Return the [X, Y] coordinate for the center point of the cell that contains the specified text.  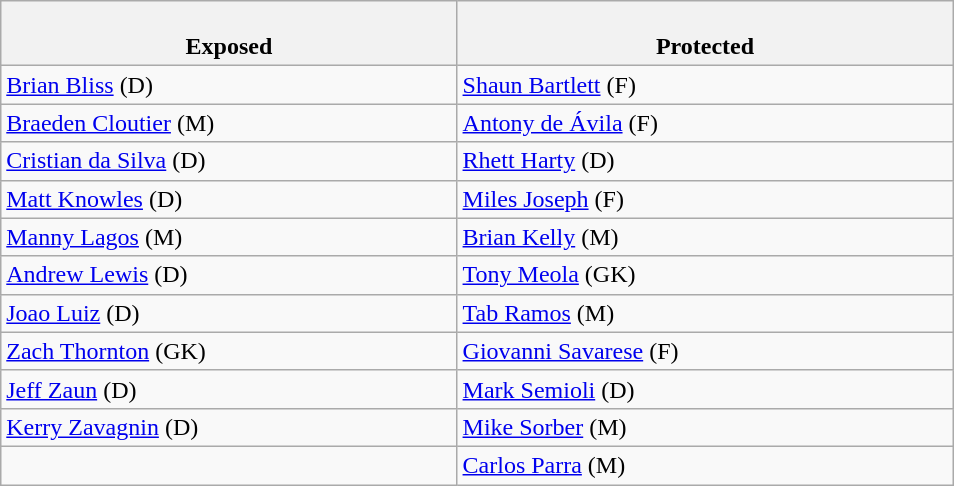
Manny Lagos (M) [229, 237]
Rhett Harty (D) [705, 161]
Giovanni Savarese (F) [705, 351]
Mark Semioli (D) [705, 389]
Shaun Bartlett (F) [705, 85]
Joao Luiz (D) [229, 313]
Brian Kelly (M) [705, 237]
Brian Bliss (D) [229, 85]
Zach Thornton (GK) [229, 351]
Cristian da Silva (D) [229, 161]
Jeff Zaun (D) [229, 389]
Carlos Parra (M) [705, 465]
Mike Sorber (M) [705, 427]
Kerry Zavagnin (D) [229, 427]
Miles Joseph (F) [705, 199]
Tab Ramos (M) [705, 313]
Andrew Lewis (D) [229, 275]
Antony de Ávila (F) [705, 123]
Protected [705, 34]
Matt Knowles (D) [229, 199]
Exposed [229, 34]
Tony Meola (GK) [705, 275]
Braeden Cloutier (M) [229, 123]
